Pinpoint the cell where the given text exists, returning its (X, Y) midpoint coordinate. 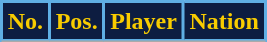
Nation (224, 22)
Pos. (76, 22)
Player (144, 22)
No. (26, 22)
